Capture the cell that displays the provided text and extract its (x, y) central coordinate. 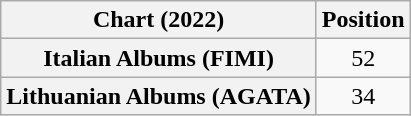
Lithuanian Albums (AGATA) (159, 96)
Position (363, 20)
52 (363, 58)
Italian Albums (FIMI) (159, 58)
Chart (2022) (159, 20)
34 (363, 96)
